Return (x, y) of the center of cell containing provided text 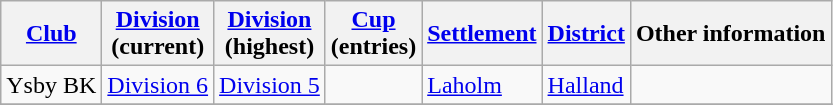
Settlement (482, 34)
Division (current) (158, 34)
Laholm (482, 85)
Ysby BK (52, 85)
Cup (entries) (373, 34)
Division 6 (158, 85)
District (586, 34)
Club (52, 34)
Other information (730, 34)
Division 5 (270, 85)
Division (highest) (270, 34)
Halland (586, 85)
